Find where the given text appears and provide that cell's center as [X, Y] coordinate. 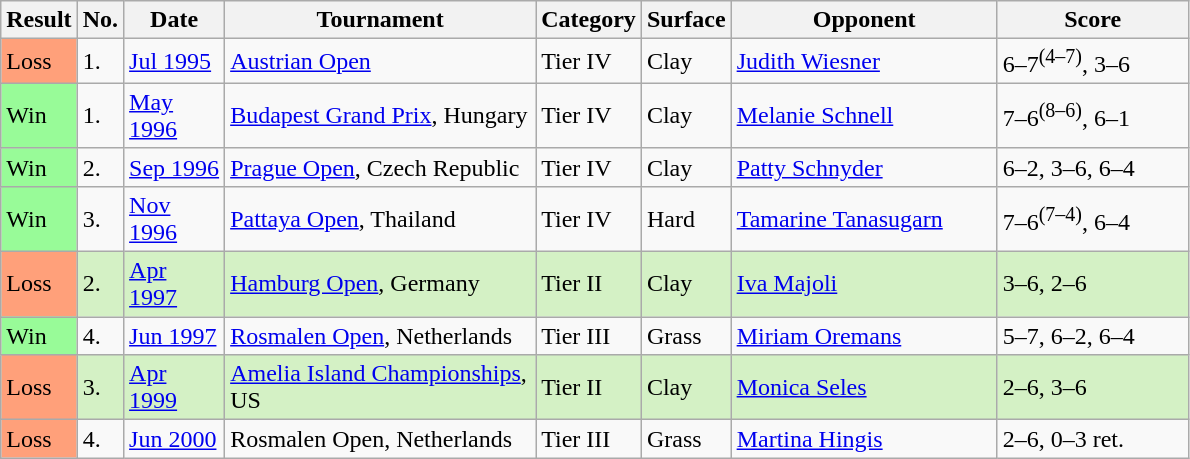
No. [100, 20]
2–6, 0–3 ret. [1092, 439]
Hamburg Open, Germany [380, 284]
Opponent [864, 20]
Budapest Grand Prix, Hungary [380, 116]
Austrian Open [380, 62]
7–6(7–4), 6–4 [1092, 218]
Monica Seles [864, 388]
Miriam Oremans [864, 336]
Prague Open, Czech Republic [380, 167]
Apr 1997 [174, 284]
Hard [686, 218]
Category [589, 20]
6–2, 3–6, 6–4 [1092, 167]
Jul 1995 [174, 62]
Tamarine Tanasugarn [864, 218]
2–6, 3–6 [1092, 388]
Nov 1996 [174, 218]
7–6(8–6), 6–1 [1092, 116]
5–7, 6–2, 6–4 [1092, 336]
Iva Majoli [864, 284]
May 1996 [174, 116]
Jun 2000 [174, 439]
Sep 1996 [174, 167]
Melanie Schnell [864, 116]
Patty Schnyder [864, 167]
Result [39, 20]
Apr 1999 [174, 388]
Martina Hingis [864, 439]
Jun 1997 [174, 336]
Pattaya Open, Thailand [380, 218]
Tournament [380, 20]
Amelia Island Championships, US [380, 388]
Date [174, 20]
Judith Wiesner [864, 62]
3–6, 2–6 [1092, 284]
6–7(4–7), 3–6 [1092, 62]
Score [1092, 20]
Surface [686, 20]
